Search for the cell housing the specified text and yield its (x, y) center coordinate. 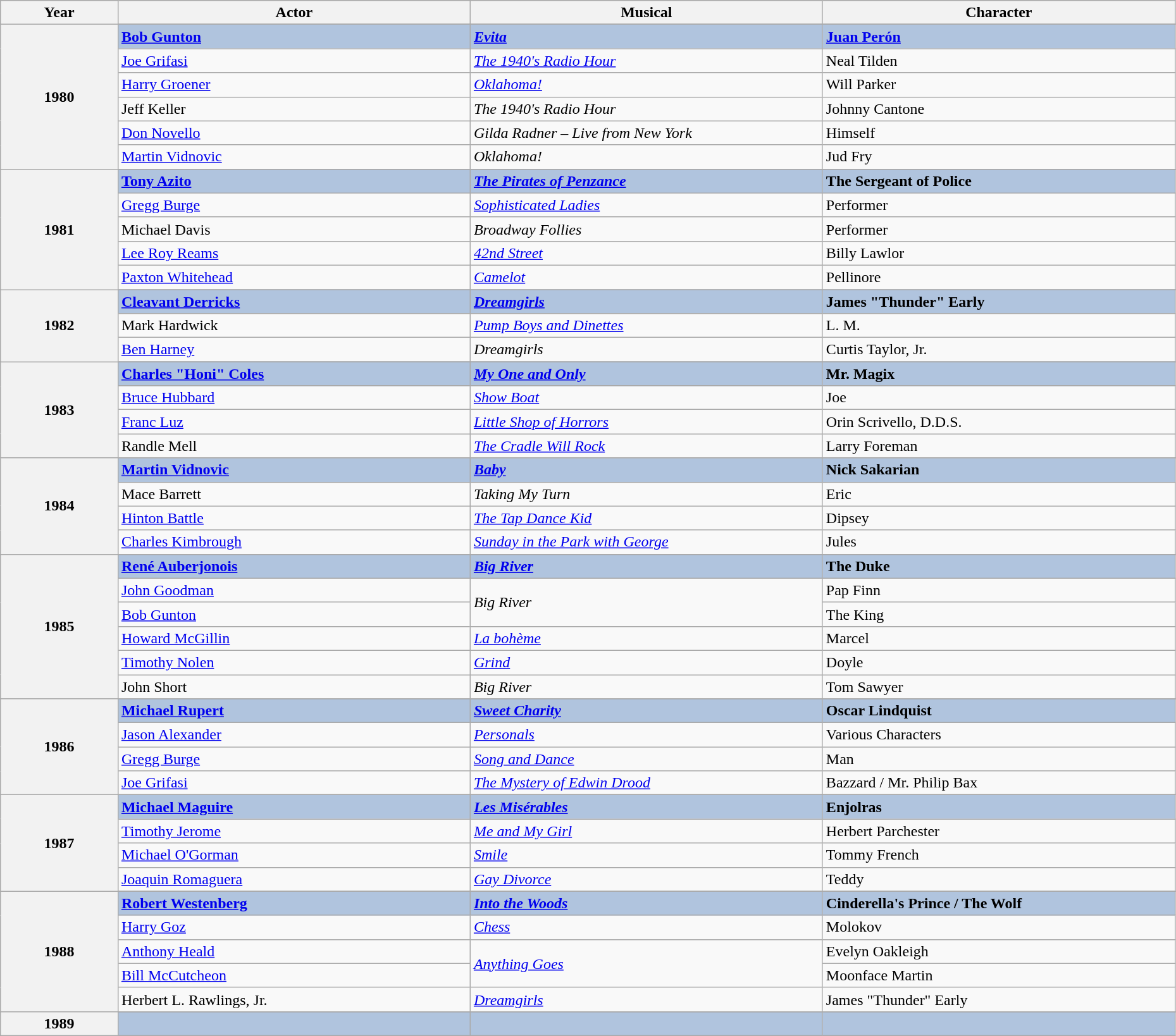
Will Parker (998, 85)
Franc Luz (294, 422)
Joaquin Romaguera (294, 879)
Song and Dance (647, 759)
Eric (998, 494)
Pump Boys and Dinettes (647, 326)
The King (998, 614)
Musical (647, 13)
1984 (59, 506)
Harry Goz (294, 927)
Molokov (998, 927)
Howard McGillin (294, 638)
1986 (59, 747)
Actor (294, 13)
Sunday in the Park with George (647, 542)
Little Shop of Horrors (647, 422)
Anything Goes (647, 963)
Grind (647, 662)
Cinderella's Prince / The Wolf (998, 903)
Tony Azito (294, 181)
1983 (59, 410)
Herbert Parchester (998, 831)
Doyle (998, 662)
Bill McCutcheon (294, 975)
Into the Woods (647, 903)
Pellinore (998, 277)
Mr. Magix (998, 374)
1987 (59, 843)
Oscar Lindquist (998, 711)
The Mystery of Edwin Drood (647, 783)
Mace Barrett (294, 494)
The Tap Dance Kid (647, 518)
Cleavant Derricks (294, 302)
Juan Perón (998, 37)
John Short (294, 686)
Me and My Girl (647, 831)
Robert Westenberg (294, 903)
Man (998, 759)
Ben Harney (294, 350)
L. M. (998, 326)
Tom Sawyer (998, 686)
1985 (59, 626)
Jules (998, 542)
Anthony Heald (294, 951)
Harry Groener (294, 85)
Gay Divorce (647, 879)
Joe (998, 398)
Baby (647, 470)
Jason Alexander (294, 735)
42nd Street (647, 253)
Curtis Taylor, Jr. (998, 350)
Personals (647, 735)
Billy Lawlor (998, 253)
Hinton Battle (294, 518)
Jud Fry (998, 157)
Neal Tilden (998, 61)
1989 (59, 1023)
Dipsey (998, 518)
Camelot (647, 277)
Les Misérables (647, 807)
Gilda Radner – Live from New York (647, 133)
Mark Hardwick (294, 326)
1981 (59, 229)
Sophisticated Ladies (647, 205)
Johnny Cantone (998, 109)
Don Novello (294, 133)
Charles "Honi" Coles (294, 374)
Charles Kimbrough (294, 542)
La bohème (647, 638)
Michael O'Gorman (294, 855)
Michael Maguire (294, 807)
1980 (59, 97)
Taking My Turn (647, 494)
René Auberjonois (294, 566)
Evita (647, 37)
Bazzard / Mr. Philip Bax (998, 783)
Timothy Nolen (294, 662)
The Sergeant of Police (998, 181)
Paxton Whitehead (294, 277)
Various Characters (998, 735)
Michael Rupert (294, 711)
1988 (59, 951)
Teddy (998, 879)
Smile (647, 855)
Chess (647, 927)
Lee Roy Reams (294, 253)
Jeff Keller (294, 109)
Character (998, 13)
Moonface Martin (998, 975)
Herbert L. Rawlings, Jr. (294, 999)
Year (59, 13)
Marcel (998, 638)
The Cradle Will Rock (647, 446)
Enjolras (998, 807)
Pap Finn (998, 590)
Randle Mell (294, 446)
The Pirates of Penzance (647, 181)
Larry Foreman (998, 446)
Bruce Hubbard (294, 398)
Show Boat (647, 398)
Tommy French (998, 855)
Himself (998, 133)
John Goodman (294, 590)
My One and Only (647, 374)
Nick Sakarian (998, 470)
The Duke (998, 566)
Michael Davis (294, 229)
Sweet Charity (647, 711)
Evelyn Oakleigh (998, 951)
Timothy Jerome (294, 831)
Broadway Follies (647, 229)
1982 (59, 326)
Orin Scrivello, D.D.S. (998, 422)
